Identify which cell holds the provided text, then report its (x, y) central coordinate. 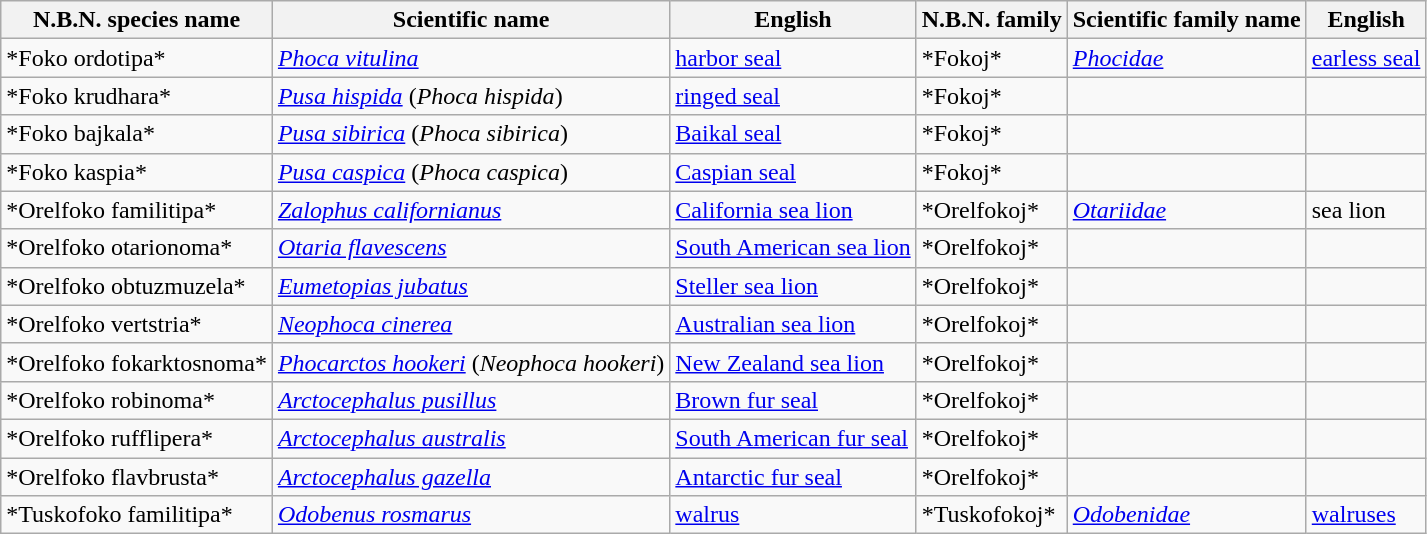
Arctocephalus australis (470, 438)
*Foko bajkala* (137, 134)
*Orelfoko fokarktosnoma* (137, 362)
Antarctic fur seal (793, 477)
Otaria flavescens (470, 248)
*Tuskofokoj* (992, 515)
Pusa caspica (Phoca caspica) (470, 172)
*Tuskofoko familitipa* (137, 515)
Odobenidae (1186, 515)
Phocarctos hookeri (Neophoca hookeri) (470, 362)
N.B.N. family (992, 20)
Zalophus californianus (470, 210)
walruses (1366, 515)
*Orelfoko familitipa* (137, 210)
Arctocephalus gazella (470, 477)
Neophoca cinerea (470, 324)
Odobenus rosmarus (470, 515)
Phocidae (1186, 58)
Scientific name (470, 20)
*Orelfoko rufflipera* (137, 438)
*Foko kaspia* (137, 172)
*Foko krudhara* (137, 96)
*Orelfoko vertstria* (137, 324)
Caspian seal (793, 172)
*Orelfoko obtuzmuzela* (137, 286)
Scientific family name (1186, 20)
ringed seal (793, 96)
*Orelfoko robinoma* (137, 400)
walrus (793, 515)
Pusa sibirica (Phoca sibirica) (470, 134)
Arctocephalus pusillus (470, 400)
South American fur seal (793, 438)
Eumetopias jubatus (470, 286)
harbor seal (793, 58)
California sea lion (793, 210)
sea lion (1366, 210)
Australian sea lion (793, 324)
Baikal seal (793, 134)
New Zealand sea lion (793, 362)
*Orelfoko flavbrusta* (137, 477)
Steller sea lion (793, 286)
South American sea lion (793, 248)
Pusa hispida (Phoca hispida) (470, 96)
Brown fur seal (793, 400)
N.B.N. species name (137, 20)
*Orelfoko otarionoma* (137, 248)
earless seal (1366, 58)
*Foko ordotipa* (137, 58)
Otariidae (1186, 210)
Phoca vitulina (470, 58)
